Scan for the cell matching the given text and deliver its (X, Y) coordinate at center. 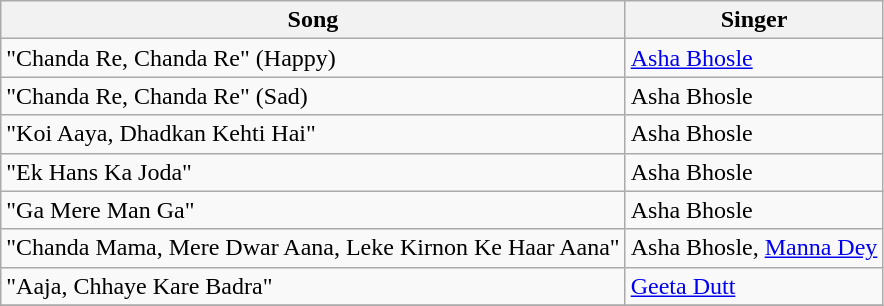
"Chanda Mama, Mere Dwar Aana, Leke Kirnon Ke Haar Aana" (313, 248)
"Koi Aaya, Dhadkan Kehti Hai" (313, 134)
Asha Bhosle, Manna Dey (754, 248)
Song (313, 20)
"Ek Hans Ka Joda" (313, 172)
"Chanda Re, Chanda Re" (Happy) (313, 58)
"Chanda Re, Chanda Re" (Sad) (313, 96)
Singer (754, 20)
Geeta Dutt (754, 286)
"Aaja, Chhaye Kare Badra" (313, 286)
"Ga Mere Man Ga" (313, 210)
